Identify which cell holds the provided text, then report its (x, y) central coordinate. 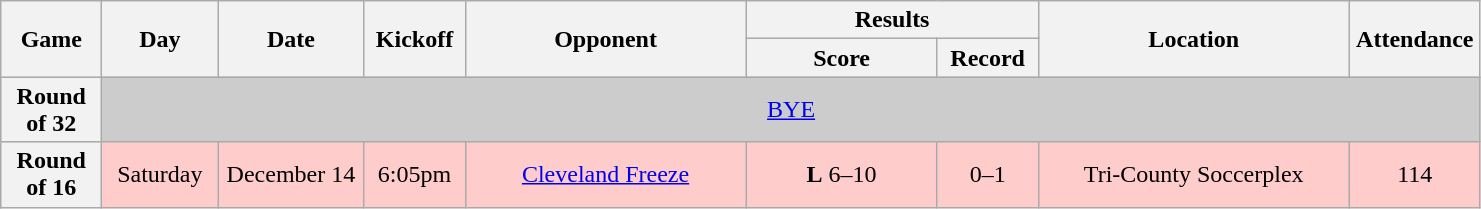
Opponent (606, 39)
Round of 16 (52, 174)
Cleveland Freeze (606, 174)
Results (892, 20)
Saturday (160, 174)
Tri-County Soccerplex (1194, 174)
114 (1414, 174)
Record (988, 58)
Score (842, 58)
Date (291, 39)
Game (52, 39)
Round of 32 (52, 110)
Attendance (1414, 39)
Day (160, 39)
December 14 (291, 174)
Kickoff (414, 39)
0–1 (988, 174)
BYE (791, 110)
6:05pm (414, 174)
L 6–10 (842, 174)
Location (1194, 39)
